Locate the cell with the specified text and output its (x, y) center coordinate. 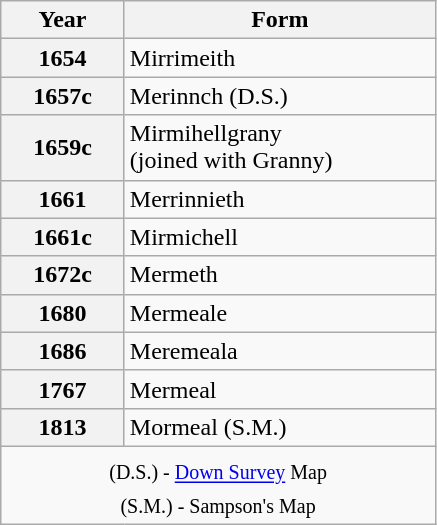
Year (63, 20)
1661c (63, 237)
(D.S.) - Down Survey Map(S.M.) - Sampson's Map (218, 485)
Mermeal (280, 389)
1680 (63, 313)
Merinnch (D.S.) (280, 96)
Form (280, 20)
1813 (63, 427)
Mirmichell (280, 237)
1661 (63, 199)
Mermeth (280, 275)
1686 (63, 351)
Mirrimeith (280, 58)
Meremeala (280, 351)
Mermeale (280, 313)
1659c (63, 148)
1657c (63, 96)
Mirmihellgrany(joined with Granny) (280, 148)
Mormeal (S.M.) (280, 427)
1672c (63, 275)
1654 (63, 58)
Merrinnieth (280, 199)
1767 (63, 389)
